Provide the [x, y] coordinate of the cell's center where the given text is located.  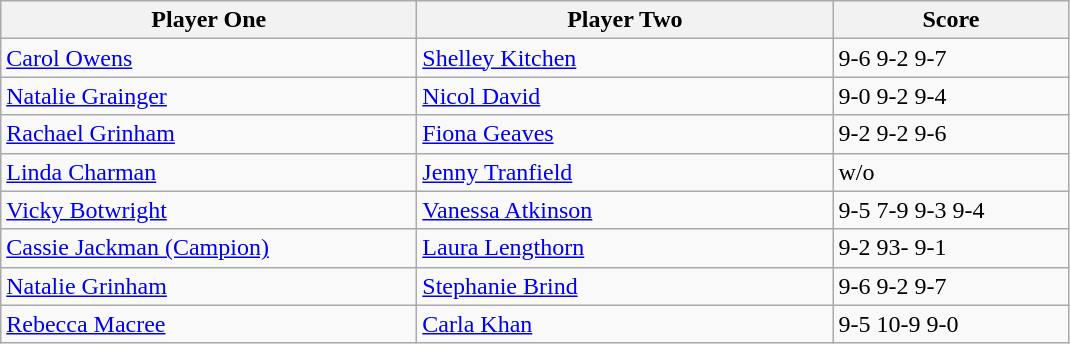
9-2 93- 9-1 [951, 248]
Vicky Botwright [209, 210]
9-0 9-2 9-4 [951, 96]
Player One [209, 20]
Carla Khan [625, 324]
9-5 7-9 9-3 9-4 [951, 210]
Player Two [625, 20]
w/o [951, 172]
Stephanie Brind [625, 286]
Cassie Jackman (Campion) [209, 248]
Nicol David [625, 96]
Natalie Grinham [209, 286]
9-5 10-9 9-0 [951, 324]
Rebecca Macree [209, 324]
Laura Lengthorn [625, 248]
Score [951, 20]
Fiona Geaves [625, 134]
Shelley Kitchen [625, 58]
Natalie Grainger [209, 96]
9-2 9-2 9-6 [951, 134]
Jenny Tranfield [625, 172]
Vanessa Atkinson [625, 210]
Rachael Grinham [209, 134]
Carol Owens [209, 58]
Linda Charman [209, 172]
